Provide the [x, y] coordinate of the cell's center where the given text is located.  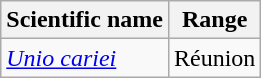
Réunion [214, 58]
Scientific name [85, 20]
Range [214, 20]
Unio cariei [85, 58]
